Detect which cell encompasses the target text, then output its [X, Y] center coordinate. 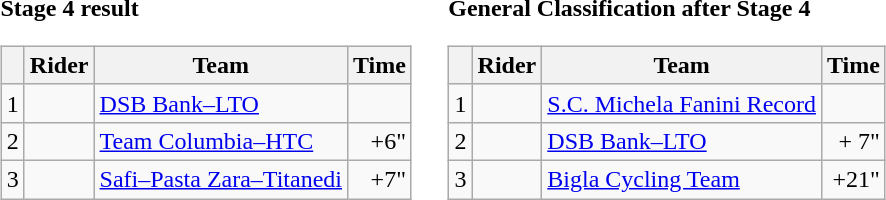
S.C. Michela Fanini Record [682, 103]
Bigla Cycling Team [682, 179]
+7" [380, 179]
Safi–Pasta Zara–Titanedi [220, 179]
+21" [853, 179]
Team Columbia–HTC [220, 141]
+ 7" [853, 141]
+6" [380, 141]
